Return the (x, y) coordinate for the center point of the cell that contains the specified text.  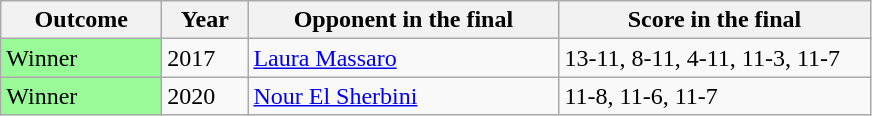
Opponent in the final (404, 20)
2017 (205, 58)
2020 (205, 96)
Year (205, 20)
Outcome (82, 20)
Score in the final (714, 20)
11-8, 11-6, 11-7 (714, 96)
Nour El Sherbini (404, 96)
Laura Massaro (404, 58)
13-11, 8-11, 4-11, 11-3, 11-7 (714, 58)
